For the text-containing cell, return its midpoint in (x, y) coordinate format. 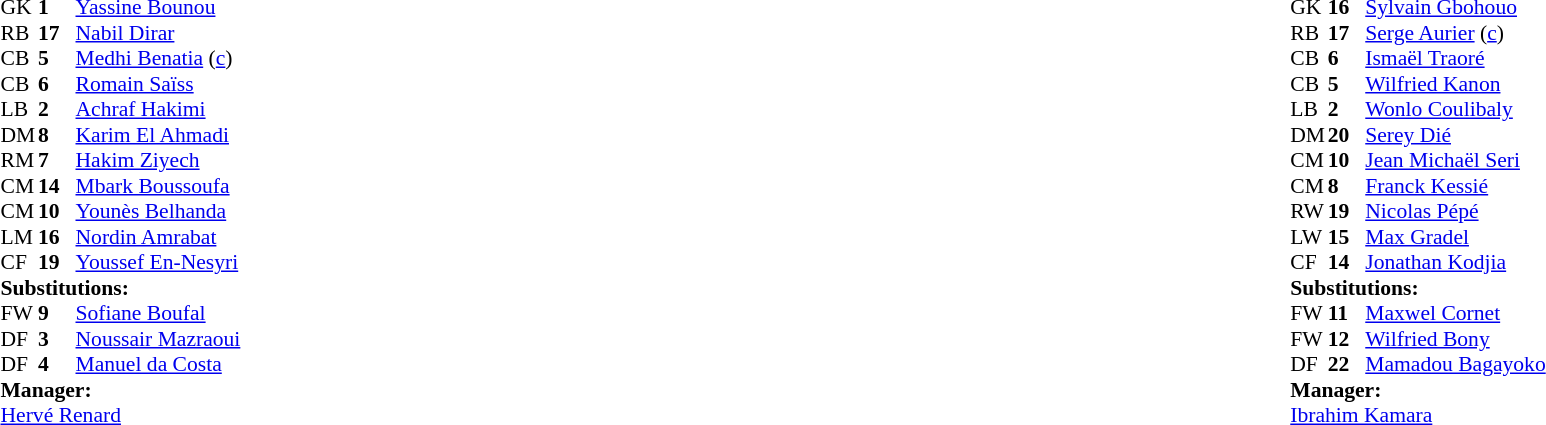
Ismaël Traoré (1455, 59)
Achraf Hakimi (158, 109)
Sofiane Boufal (158, 313)
20 (1347, 135)
Wilfried Bony (1455, 339)
16 (57, 237)
Nordin Amrabat (158, 237)
Wilfried Kanon (1455, 84)
Nabil Dirar (158, 33)
Nicolas Pépé (1455, 211)
Romain Saïss (158, 84)
RW (1309, 211)
Franck Kessié (1455, 186)
9 (57, 313)
Karim El Ahmadi (158, 135)
LW (1309, 237)
Serge Aurier (c) (1455, 33)
Max Gradel (1455, 237)
Mbark Boussoufa (158, 186)
Wonlo Coulibaly (1455, 109)
11 (1347, 313)
Hakim Ziyech (158, 161)
Jonathan Kodjia (1455, 263)
12 (1347, 339)
4 (57, 365)
RM (19, 161)
Noussair Mazraoui (158, 339)
Jean Michaël Seri (1455, 161)
Maxwel Cornet (1455, 313)
LM (19, 237)
3 (57, 339)
Younès Belhanda (158, 211)
Youssef En-Nesyri (158, 263)
Mamadou Bagayoko (1455, 365)
Serey Dié (1455, 135)
7 (57, 161)
22 (1347, 365)
15 (1347, 237)
Manuel da Costa (158, 365)
Medhi Benatia (c) (158, 59)
